Determine the [x, y] coordinate at the center of the cell enclosing the given text.  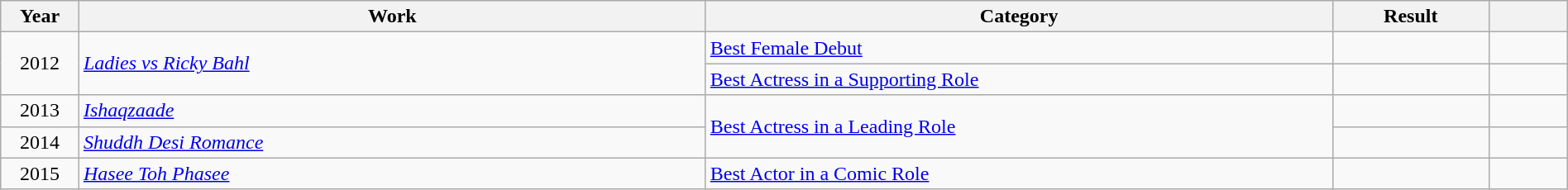
2015 [40, 173]
Result [1411, 17]
Shuddh Desi Romance [392, 142]
2014 [40, 142]
Hasee Toh Phasee [392, 173]
Ishaqzaade [392, 111]
Ladies vs Ricky Bahl [392, 64]
Year [40, 17]
2012 [40, 64]
Best Actress in a Supporting Role [1019, 79]
2013 [40, 111]
Best Female Debut [1019, 48]
Best Actress in a Leading Role [1019, 126]
Work [392, 17]
Best Actor in a Comic Role [1019, 173]
Category [1019, 17]
